Return the (X, Y) coordinate for the center point of the cell that contains the specified text.  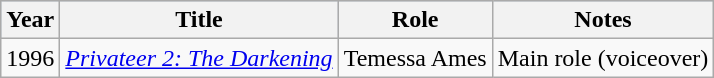
Title (199, 20)
Privateer 2: The Darkening (199, 58)
1996 (30, 58)
Notes (603, 20)
Year (30, 20)
Main role (voiceover) (603, 58)
Role (415, 20)
Temessa Ames (415, 58)
